Scan for the cell matching the given text and deliver its (x, y) coordinate at center. 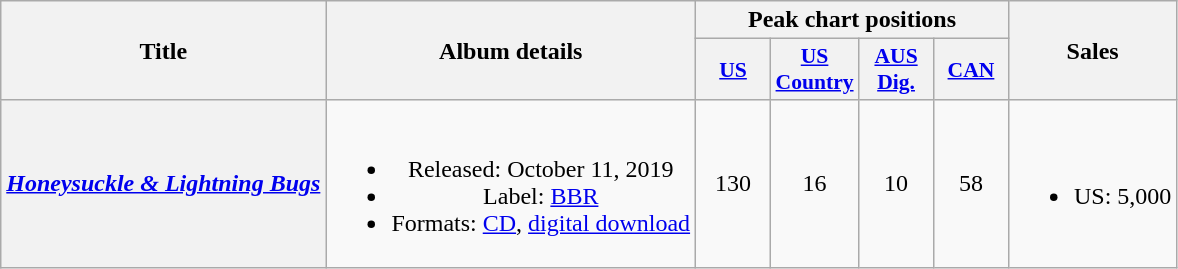
Honeysuckle & Lightning Bugs (164, 184)
130 (734, 184)
CAN (972, 70)
US Country (815, 70)
10 (896, 184)
Album details (511, 50)
US (734, 70)
Released: October 11, 2019Label: BBRFormats: CD, digital download (511, 184)
Sales (1092, 50)
16 (815, 184)
Title (164, 50)
US: 5,000 (1092, 184)
Peak chart positions (852, 20)
AUSDig. (896, 70)
58 (972, 184)
